Provide the [x, y] coordinate of the cell's center where the given text is located.  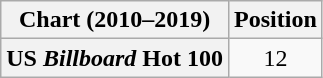
US Billboard Hot 100 [115, 58]
Chart (2010–2019) [115, 20]
Position [276, 20]
12 [276, 58]
